For the text-containing cell, return its midpoint in (X, Y) coordinate format. 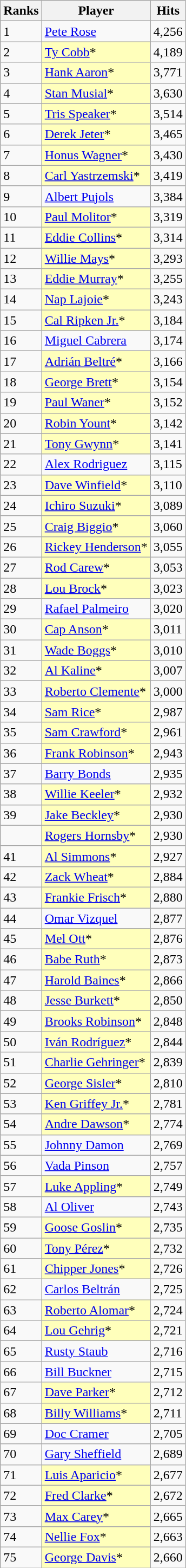
Johnny Damon (96, 1145)
Frankie Frisch* (96, 897)
2 (21, 52)
2,927 (168, 856)
George Brett* (96, 382)
41 (21, 856)
Derek Jeter* (96, 134)
Chipper Jones* (96, 1269)
3,011 (168, 630)
3,514 (168, 114)
Paul Waner* (96, 403)
65 (21, 1351)
16 (21, 341)
Harold Baines* (96, 980)
Alex Rodriguez (96, 464)
3,007 (168, 671)
3,319 (168, 217)
2,844 (168, 1042)
4,256 (168, 31)
3,023 (168, 588)
Ranks (21, 11)
Roberto Clemente* (96, 691)
26 (21, 547)
59 (21, 1227)
Ken Griffey Jr.* (96, 1104)
2,660 (168, 1557)
2,689 (168, 1454)
Pete Rose (96, 31)
Hits (168, 11)
60 (21, 1248)
Sam Rice* (96, 712)
3,110 (168, 485)
73 (21, 1516)
Adrián Beltré* (96, 361)
Paul Molitor* (96, 217)
Billy Williams* (96, 1413)
13 (21, 279)
Craig Biggio* (96, 526)
67 (21, 1392)
3,089 (168, 506)
43 (21, 897)
Miguel Cabrera (96, 341)
50 (21, 1042)
Vada Pinson (96, 1165)
Dave Winfield* (96, 485)
2,715 (168, 1372)
2,961 (168, 733)
44 (21, 918)
48 (21, 1001)
Gary Sheffield (96, 1454)
2,716 (168, 1351)
39 (21, 815)
22 (21, 464)
3,771 (168, 73)
3,010 (168, 650)
33 (21, 691)
2,880 (168, 897)
Player (96, 11)
10 (21, 217)
Barry Bonds (96, 774)
Babe Ruth* (96, 960)
2,724 (168, 1310)
70 (21, 1454)
Luis Aparicio* (96, 1475)
2,987 (168, 712)
53 (21, 1104)
2,732 (168, 1248)
3,000 (168, 691)
3,243 (168, 300)
2,721 (168, 1331)
4 (21, 93)
Brooks Robinson* (96, 1021)
3,060 (168, 526)
46 (21, 960)
2,749 (168, 1186)
71 (21, 1475)
Andre Dawson* (96, 1124)
Roberto Alomar* (96, 1310)
3,174 (168, 341)
68 (21, 1413)
2,663 (168, 1537)
21 (21, 444)
7 (21, 155)
3,142 (168, 423)
3,166 (168, 361)
Tony Gwynn* (96, 444)
3,314 (168, 237)
Rusty Staub (96, 1351)
Wade Boggs* (96, 650)
4,189 (168, 52)
14 (21, 300)
11 (21, 237)
61 (21, 1269)
66 (21, 1372)
George Davis* (96, 1557)
3,184 (168, 320)
2,774 (168, 1124)
51 (21, 1062)
2,876 (168, 939)
56 (21, 1165)
3,384 (168, 196)
Zack Wheat* (96, 877)
45 (21, 939)
34 (21, 712)
36 (21, 753)
Albert Pujols (96, 196)
58 (21, 1207)
2,848 (168, 1021)
47 (21, 980)
49 (21, 1021)
69 (21, 1434)
George Sisler* (96, 1083)
63 (21, 1310)
75 (21, 1557)
2,781 (168, 1104)
3,115 (168, 464)
Goose Goslin* (96, 1227)
Dave Parker* (96, 1392)
42 (21, 877)
2,866 (168, 980)
52 (21, 1083)
23 (21, 485)
2,932 (168, 794)
74 (21, 1537)
3,055 (168, 547)
Honus Wagner* (96, 155)
35 (21, 733)
2,672 (168, 1495)
Lou Brock* (96, 588)
62 (21, 1290)
3,630 (168, 93)
Iván Rodríguez* (96, 1042)
57 (21, 1186)
Cap Anson* (96, 630)
Luke Appling* (96, 1186)
25 (21, 526)
8 (21, 176)
2,705 (168, 1434)
Eddie Collins* (96, 237)
3,465 (168, 134)
3,154 (168, 382)
Jake Beckley* (96, 815)
2,935 (168, 774)
3,152 (168, 403)
Tony Pérez* (96, 1248)
Willie Keeler* (96, 794)
17 (21, 361)
Tris Speaker* (96, 114)
2,712 (168, 1392)
3,053 (168, 567)
2,726 (168, 1269)
18 (21, 382)
32 (21, 671)
Jesse Burkett* (96, 1001)
2,711 (168, 1413)
2,665 (168, 1516)
9 (21, 196)
54 (21, 1124)
Al Simmons* (96, 856)
2,943 (168, 753)
3,419 (168, 176)
Al Kaline* (96, 671)
Hank Aaron* (96, 73)
Mel Ott* (96, 939)
24 (21, 506)
64 (21, 1331)
3,430 (168, 155)
15 (21, 320)
1 (21, 31)
Doc Cramer (96, 1434)
2,757 (168, 1165)
Nellie Fox* (96, 1537)
2,877 (168, 918)
Carlos Beltrán (96, 1290)
Sam Crawford* (96, 733)
3,293 (168, 258)
29 (21, 609)
3,255 (168, 279)
Eddie Murray* (96, 279)
2,884 (168, 877)
2,725 (168, 1290)
37 (21, 774)
Max Carey* (96, 1516)
Robin Yount* (96, 423)
28 (21, 588)
12 (21, 258)
38 (21, 794)
6 (21, 134)
Cal Ripken Jr.* (96, 320)
5 (21, 114)
27 (21, 567)
Bill Buckner (96, 1372)
Ichiro Suzuki* (96, 506)
20 (21, 423)
Charlie Gehringer* (96, 1062)
2,850 (168, 1001)
3 (21, 73)
Ty Cobb* (96, 52)
Rogers Hornsby* (96, 835)
2,810 (168, 1083)
Willie Mays* (96, 258)
19 (21, 403)
Fred Clarke* (96, 1495)
3,020 (168, 609)
Nap Lajoie* (96, 300)
Rafael Palmeiro (96, 609)
Rod Carew* (96, 567)
Lou Gehrig* (96, 1331)
2,735 (168, 1227)
Stan Musial* (96, 93)
2,839 (168, 1062)
2,769 (168, 1145)
Omar Vizquel (96, 918)
Al Oliver (96, 1207)
31 (21, 650)
Rickey Henderson* (96, 547)
2,873 (168, 960)
Frank Robinson* (96, 753)
55 (21, 1145)
2,677 (168, 1475)
3,141 (168, 444)
30 (21, 630)
72 (21, 1495)
2,743 (168, 1207)
Carl Yastrzemski* (96, 176)
